Detect which cell encompasses the target text, then output its (x, y) center coordinate. 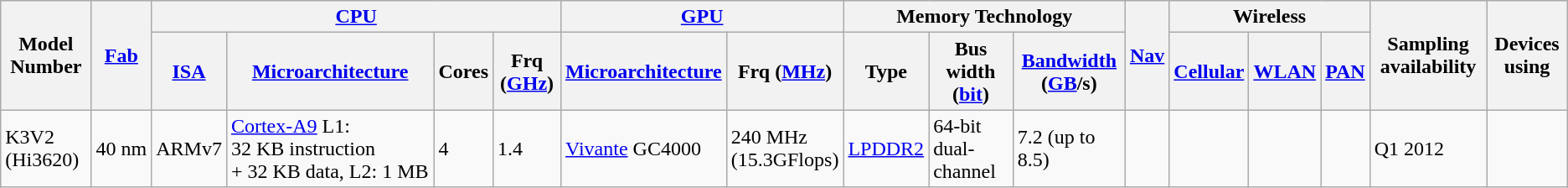
40 nm (121, 149)
K3V2 (Hi3620) (46, 149)
Bus width (bit) (972, 71)
WLAN (1285, 71)
Cellular (1210, 71)
Cores (464, 71)
64-bit dual-channel (972, 149)
Fab (121, 55)
Sampling availability (1428, 55)
Q1 2012 (1428, 149)
PAN (1345, 71)
4 (464, 149)
240 MHz(15.3GFlops) (785, 149)
Bandwidth (GB/s) (1069, 71)
Memory Technology (985, 17)
ISA (189, 71)
1.4 (528, 149)
Cortex-A9 L1: 32 KB instruction + 32 KB data, L2: 1 MB (330, 149)
Vivante GC4000 (644, 149)
CPU (357, 17)
Model Number (46, 55)
Devices using (1528, 55)
Type (886, 71)
Frq (GHz) (528, 71)
Wireless (1270, 17)
Frq (MHz) (785, 71)
Nav (1147, 55)
7.2 (up to 8.5) (1069, 149)
ARMv7 (189, 149)
LPDDR2 (886, 149)
GPU (702, 17)
